Return the [x, y] coordinate for the center point of the cell that contains the specified text.  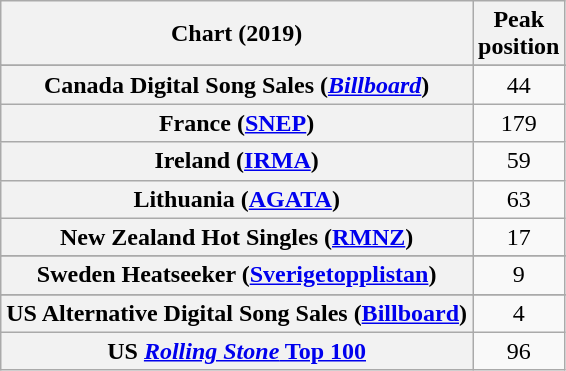
US Rolling Stone Top 100 [237, 351]
9 [518, 275]
Peakposition [518, 34]
59 [518, 161]
Canada Digital Song Sales (Billboard) [237, 85]
Ireland (IRMA) [237, 161]
France (SNEP) [237, 123]
63 [518, 199]
44 [518, 85]
Chart (2019) [237, 34]
179 [518, 123]
Sweden Heatseeker (Sverigetopplistan) [237, 275]
17 [518, 237]
96 [518, 351]
Lithuania (AGATA) [237, 199]
US Alternative Digital Song Sales (Billboard) [237, 313]
4 [518, 313]
New Zealand Hot Singles (RMNZ) [237, 237]
